Find where the given text appears and provide that cell's center as (X, Y) coordinate. 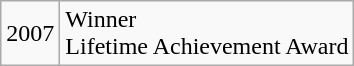
WinnerLifetime Achievement Award (207, 34)
2007 (30, 34)
